From the cell containing the given text, extract its center point as [x, y] coordinate. 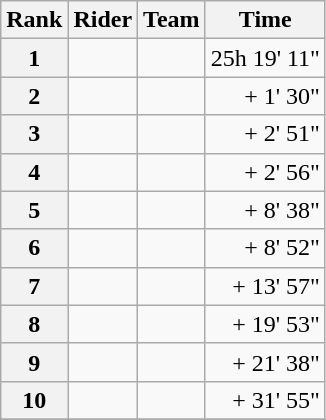
Team [172, 20]
2 [34, 96]
5 [34, 210]
10 [34, 400]
9 [34, 362]
Rank [34, 20]
Rider [103, 20]
+ 13' 57" [265, 286]
+ 8' 38" [265, 210]
25h 19' 11" [265, 58]
+ 1' 30" [265, 96]
Time [265, 20]
8 [34, 324]
+ 2' 56" [265, 172]
+ 2' 51" [265, 134]
+ 19' 53" [265, 324]
+ 8' 52" [265, 248]
7 [34, 286]
4 [34, 172]
6 [34, 248]
1 [34, 58]
+ 31' 55" [265, 400]
+ 21' 38" [265, 362]
3 [34, 134]
